Identify which cell holds the provided text, then report its (x, y) central coordinate. 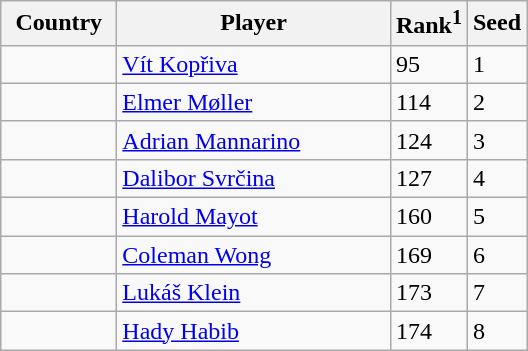
2 (496, 102)
Lukáš Klein (254, 293)
114 (428, 102)
1 (496, 64)
Coleman Wong (254, 255)
173 (428, 293)
Player (254, 24)
160 (428, 217)
Hady Habib (254, 331)
Harold Mayot (254, 217)
8 (496, 331)
Seed (496, 24)
169 (428, 255)
5 (496, 217)
127 (428, 178)
6 (496, 255)
174 (428, 331)
124 (428, 140)
Dalibor Svrčina (254, 178)
95 (428, 64)
Country (59, 24)
Vít Kopřiva (254, 64)
Adrian Mannarino (254, 140)
Elmer Møller (254, 102)
3 (496, 140)
4 (496, 178)
7 (496, 293)
Rank1 (428, 24)
